For the text-containing cell, return its midpoint in [X, Y] coordinate format. 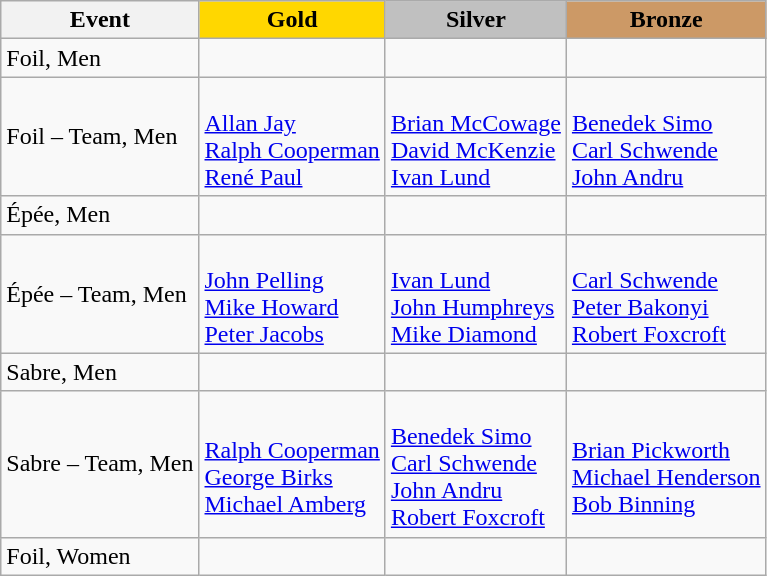
John PellingMike HowardPeter Jacobs [292, 294]
Sabre, Men [100, 372]
Brian McCowageDavid McKenzieIvan Lund [476, 136]
Benedek SimoCarl SchwendeJohn Andru [666, 136]
Silver [476, 20]
Brian PickworthMichael HendersonBob Binning [666, 464]
Foil – Team, Men [100, 136]
Foil, Women [100, 556]
Bronze [666, 20]
Épée – Team, Men [100, 294]
Gold [292, 20]
Épée, Men [100, 215]
Carl SchwendePeter BakonyiRobert Foxcroft [666, 294]
Ralph CoopermanGeorge BirksMichael Amberg [292, 464]
Sabre – Team, Men [100, 464]
Event [100, 20]
Allan JayRalph CoopermanRené Paul [292, 136]
Ivan LundJohn HumphreysMike Diamond [476, 294]
Benedek SimoCarl SchwendeJohn AndruRobert Foxcroft [476, 464]
Foil, Men [100, 58]
